From the cell containing the given text, extract its center point as [x, y] coordinate. 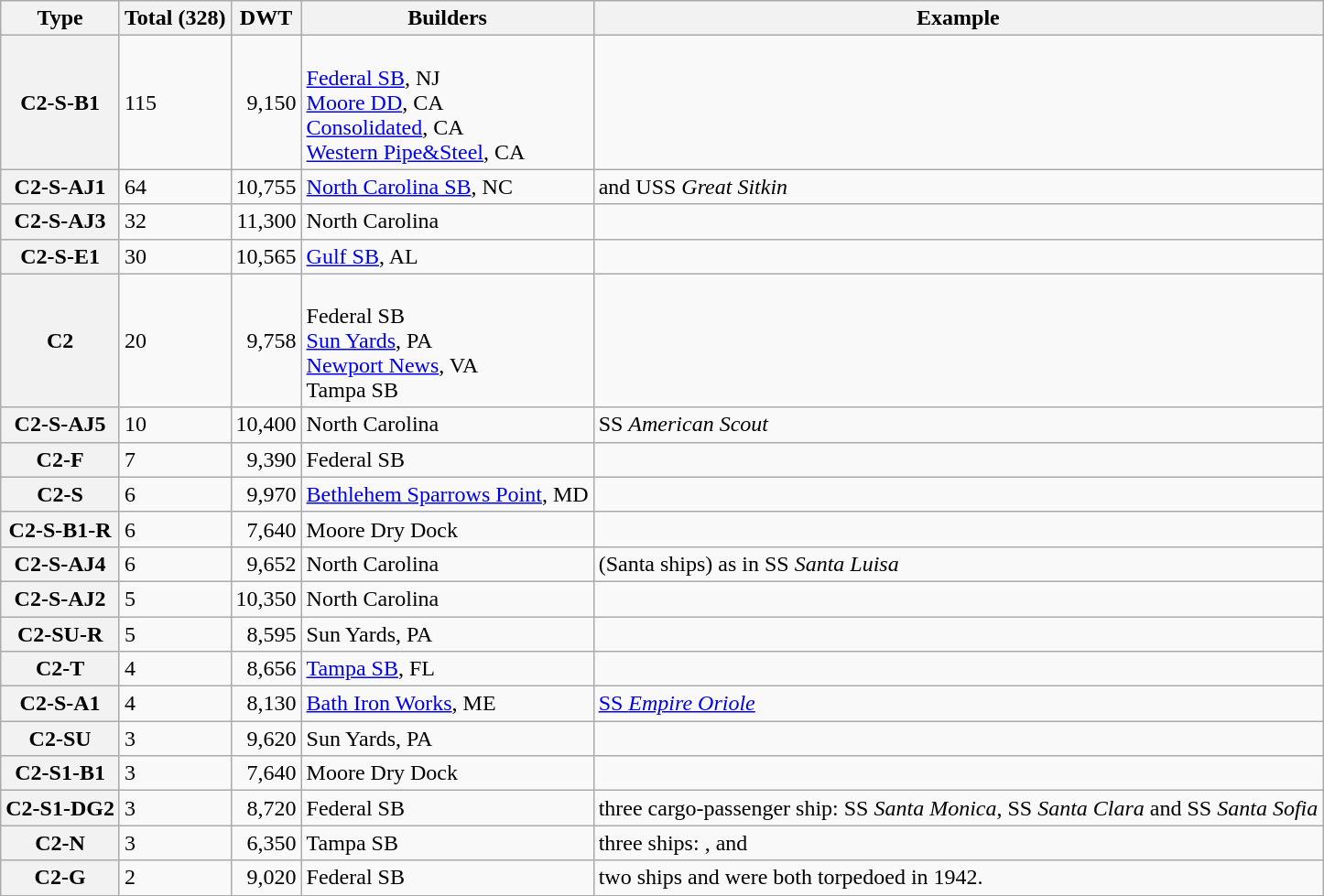
C2-S-AJ4 [60, 564]
8,720 [266, 808]
three cargo-passenger ship: SS Santa Monica, SS Santa Clara and SS Santa Sofia [958, 808]
20 [175, 340]
9,020 [266, 878]
8,656 [266, 669]
9,390 [266, 459]
C2-S-AJ1 [60, 187]
C2-S-A1 [60, 704]
8,595 [266, 634]
C2 [60, 340]
C2-N [60, 843]
C2-G [60, 878]
C2-S-E1 [60, 256]
three ships: , and [958, 843]
Federal SB, NJ Moore DD, CA Consolidated, CA Western Pipe&Steel, CA [447, 103]
C2-SU-R [60, 634]
7 [175, 459]
(Santa ships) as in SS Santa Luisa [958, 564]
Total (328) [175, 18]
Builders [447, 18]
C2-F [60, 459]
10,400 [266, 425]
Tampa SB [447, 843]
C2-S-B1-R [60, 529]
C2-S [60, 494]
C2-S1-B1 [60, 773]
Bethlehem Sparrows Point, MD [447, 494]
DWT [266, 18]
8,130 [266, 704]
9,150 [266, 103]
115 [175, 103]
10,565 [266, 256]
9,620 [266, 739]
9,652 [266, 564]
64 [175, 187]
32 [175, 221]
Example [958, 18]
2 [175, 878]
North Carolina SB, NC [447, 187]
and USS Great Sitkin [958, 187]
C2-S-AJ5 [60, 425]
9,758 [266, 340]
C2-T [60, 669]
Federal SB Sun Yards, PA Newport News, VA Tampa SB [447, 340]
C2-S-B1 [60, 103]
SS Empire Oriole [958, 704]
C2-S-AJ3 [60, 221]
10 [175, 425]
C2-S-AJ2 [60, 599]
30 [175, 256]
C2-SU [60, 739]
9,970 [266, 494]
Gulf SB, AL [447, 256]
Type [60, 18]
two ships and were both torpedoed in 1942. [958, 878]
6,350 [266, 843]
SS American Scout [958, 425]
10,755 [266, 187]
11,300 [266, 221]
C2-S1-DG2 [60, 808]
10,350 [266, 599]
Bath Iron Works, ME [447, 704]
Tampa SB, FL [447, 669]
